Extract the [X, Y] coordinate from the center of the cell holding the provided text.  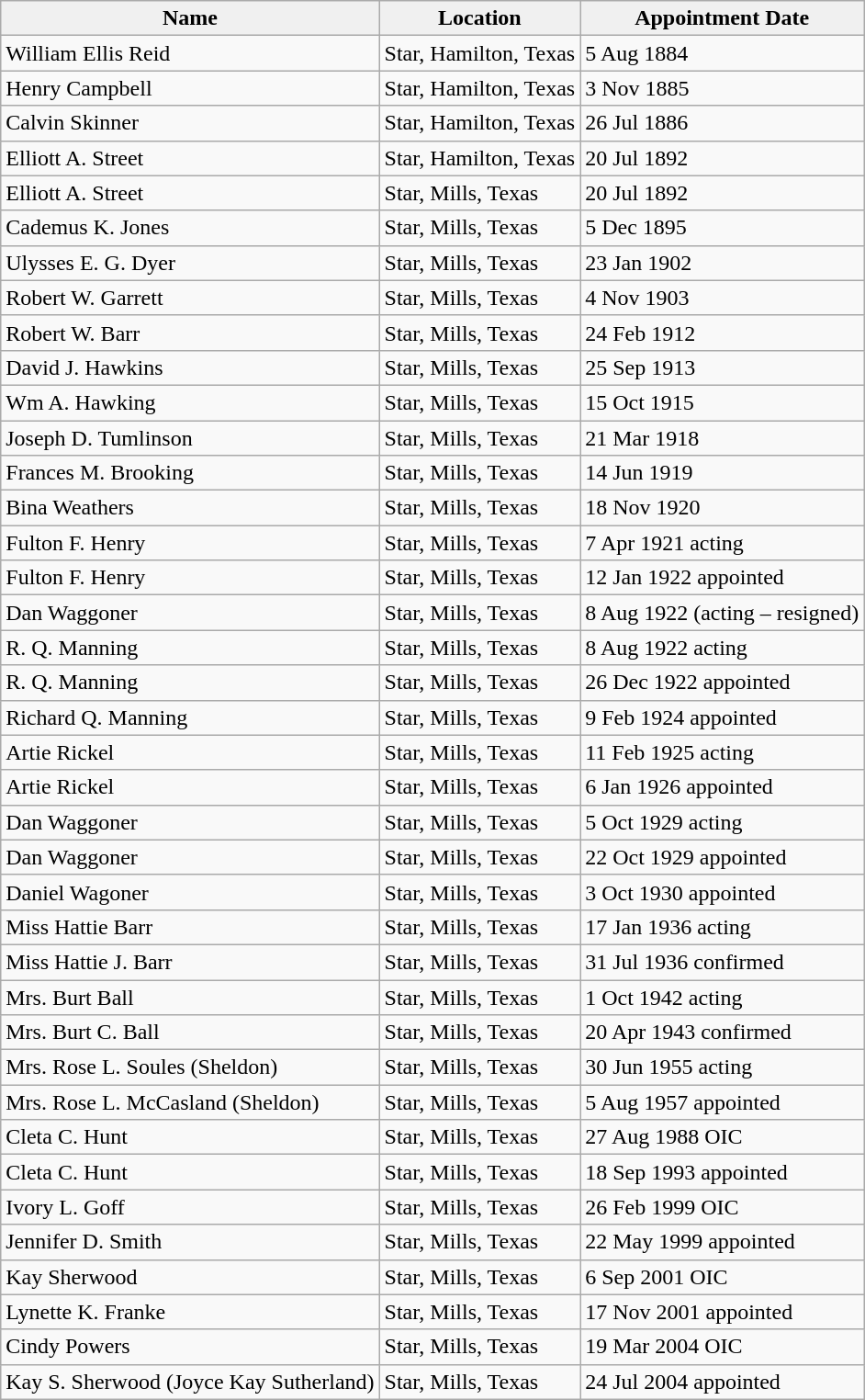
14 Jun 1919 [722, 473]
Lynette K. Franke [190, 1312]
6 Jan 1926 appointed [722, 787]
27 Aug 1988 OIC [722, 1137]
5 Aug 1957 appointed [722, 1102]
31 Jul 1936 confirmed [722, 962]
Ivory L. Goff [190, 1207]
Mrs. Burt Ball [190, 997]
Richard Q. Manning [190, 717]
19 Mar 2004 OIC [722, 1347]
Wm A. Hawking [190, 402]
Location [479, 18]
Miss Hattie J. Barr [190, 962]
26 Jul 1886 [722, 123]
22 Oct 1929 appointed [722, 857]
30 Jun 1955 acting [722, 1067]
5 Oct 1929 acting [722, 822]
Ulysses E. G. Dyer [190, 263]
9 Feb 1924 appointed [722, 717]
1 Oct 1942 acting [722, 997]
23 Jan 1902 [722, 263]
3 Nov 1885 [722, 88]
18 Nov 1920 [722, 508]
Miss Hattie Barr [190, 927]
Cademus K. Jones [190, 228]
12 Jan 1922 appointed [722, 578]
Kay Sherwood [190, 1277]
24 Feb 1912 [722, 333]
Henry Campbell [190, 88]
5 Dec 1895 [722, 228]
Kay S. Sherwood (Joyce Kay Sutherland) [190, 1382]
15 Oct 1915 [722, 402]
26 Feb 1999 OIC [722, 1207]
Mrs. Burt C. Ball [190, 1033]
Jennifer D. Smith [190, 1242]
Frances M. Brooking [190, 473]
Robert W. Garrett [190, 298]
Mrs. Rose L. McCasland (Sheldon) [190, 1102]
Daniel Wagoner [190, 892]
Calvin Skinner [190, 123]
24 Jul 2004 appointed [722, 1382]
7 Apr 1921 acting [722, 543]
Cindy Powers [190, 1347]
11 Feb 1925 acting [722, 752]
Mrs. Rose L. Soules (Sheldon) [190, 1067]
17 Jan 1936 acting [722, 927]
Name [190, 18]
Bina Weathers [190, 508]
3 Oct 1930 appointed [722, 892]
David J. Hawkins [190, 367]
22 May 1999 appointed [722, 1242]
26 Dec 1922 appointed [722, 683]
Joseph D. Tumlinson [190, 438]
4 Nov 1903 [722, 298]
6 Sep 2001 OIC [722, 1277]
25 Sep 1913 [722, 367]
21 Mar 1918 [722, 438]
18 Sep 1993 appointed [722, 1172]
17 Nov 2001 appointed [722, 1312]
8 Aug 1922 acting [722, 648]
William Ellis Reid [190, 53]
Robert W. Barr [190, 333]
20 Apr 1943 confirmed [722, 1033]
5 Aug 1884 [722, 53]
8 Aug 1922 (acting – resigned) [722, 613]
Appointment Date [722, 18]
